From the cell containing the given text, extract its center point as [x, y] coordinate. 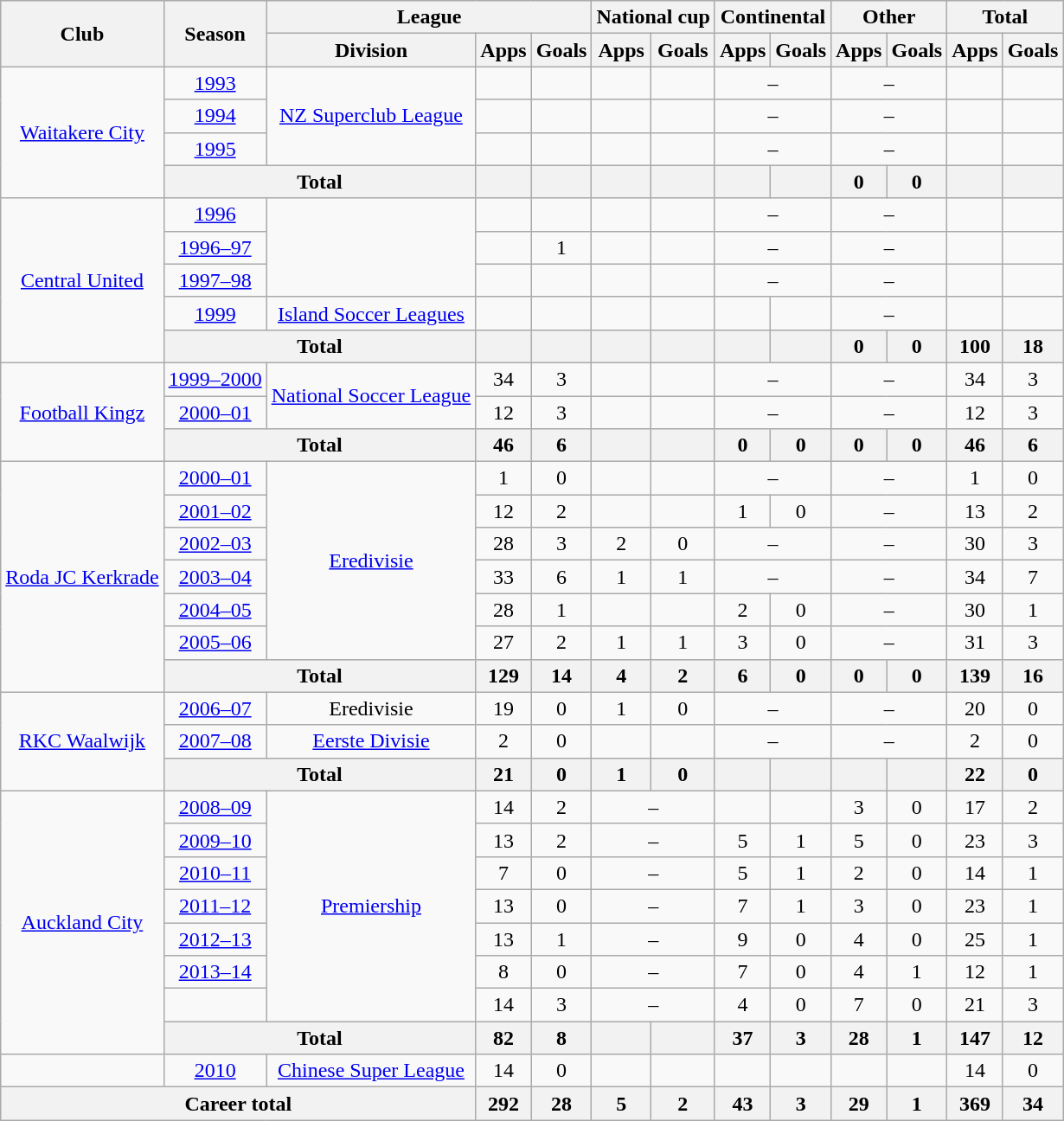
Waitakere City [82, 132]
2002–03 [215, 544]
Eerste Divisie [371, 741]
1996 [215, 215]
2011–12 [215, 906]
139 [975, 676]
2007–08 [215, 741]
1999–2000 [215, 379]
Career total [239, 1104]
82 [503, 1038]
369 [975, 1104]
2003–04 [215, 577]
1993 [215, 83]
National cup [653, 17]
2013–14 [215, 972]
20 [975, 708]
1999 [215, 313]
27 [503, 643]
1994 [215, 116]
1997–98 [215, 280]
43 [742, 1104]
Continental [772, 17]
Island Soccer Leagues [371, 313]
22 [975, 774]
National Soccer League [371, 395]
Roda JC Kerkrade [82, 577]
129 [503, 676]
292 [503, 1104]
League [429, 17]
29 [859, 1104]
31 [975, 643]
2001–02 [215, 511]
100 [975, 346]
2009–10 [215, 840]
2010–11 [215, 873]
2004–05 [215, 610]
Premiership [371, 906]
2010 [215, 1071]
1995 [215, 149]
Club [82, 34]
Auckland City [82, 922]
Season [215, 34]
147 [975, 1038]
1996–97 [215, 247]
2008–09 [215, 807]
2006–07 [215, 708]
9 [742, 938]
Football Kingz [82, 412]
16 [1033, 676]
17 [975, 807]
19 [503, 708]
Other [889, 17]
RKC Waalwijk [82, 741]
18 [1033, 346]
33 [503, 577]
37 [742, 1038]
2005–06 [215, 643]
25 [975, 938]
2012–13 [215, 938]
Central United [82, 280]
NZ Superclub League [371, 116]
Chinese Super League [371, 1071]
Division [371, 50]
